Return [x, y] of the center of cell containing provided text 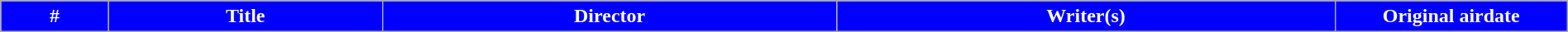
# [55, 16]
Director [610, 16]
Title [245, 16]
Writer(s) [1086, 16]
Original airdate [1451, 16]
